For the text-containing cell, return its midpoint in [x, y] coordinate format. 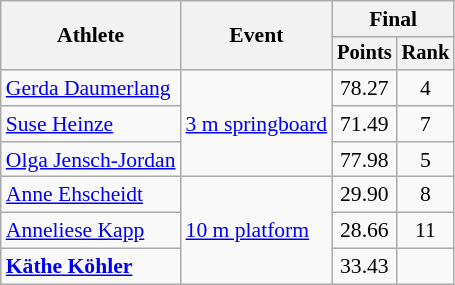
10 m platform [257, 230]
Athlete [91, 36]
78.27 [364, 88]
7 [426, 124]
Anne Ehscheidt [91, 195]
Anneliese Kapp [91, 231]
3 m springboard [257, 124]
5 [426, 160]
71.49 [364, 124]
11 [426, 231]
Suse Heinze [91, 124]
Käthe Köhler [91, 267]
Rank [426, 54]
Gerda Daumerlang [91, 88]
Final [393, 19]
Event [257, 36]
77.98 [364, 160]
28.66 [364, 231]
33.43 [364, 267]
4 [426, 88]
Olga Jensch-Jordan [91, 160]
8 [426, 195]
29.90 [364, 195]
Points [364, 54]
